Capture the cell that displays the provided text and extract its (X, Y) central coordinate. 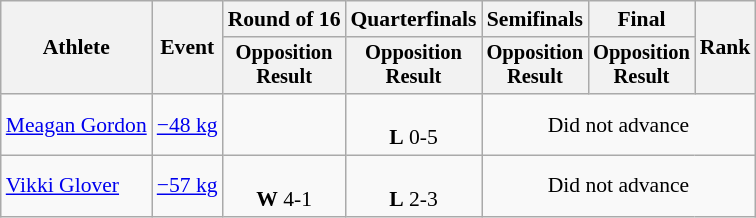
Semifinals (536, 19)
Meagan Gordon (76, 124)
Quarterfinals (414, 19)
−57 kg (188, 186)
L 2-3 (414, 186)
−48 kg (188, 124)
Vikki Glover (76, 186)
Event (188, 48)
L 0-5 (414, 124)
W 4-1 (284, 186)
Rank (726, 48)
Round of 16 (284, 19)
Final (642, 19)
Athlete (76, 48)
